For the text-containing cell, return its midpoint in (X, Y) coordinate format. 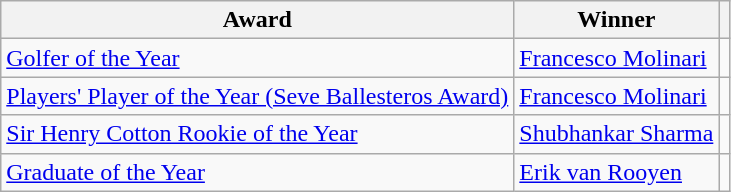
Erik van Rooyen (616, 172)
Players' Player of the Year (Seve Ballesteros Award) (258, 96)
Sir Henry Cotton Rookie of the Year (258, 134)
Golfer of the Year (258, 58)
Award (258, 20)
Winner (616, 20)
Shubhankar Sharma (616, 134)
Graduate of the Year (258, 172)
